Output the (x, y) coordinate of the center of the cell containing the given text.  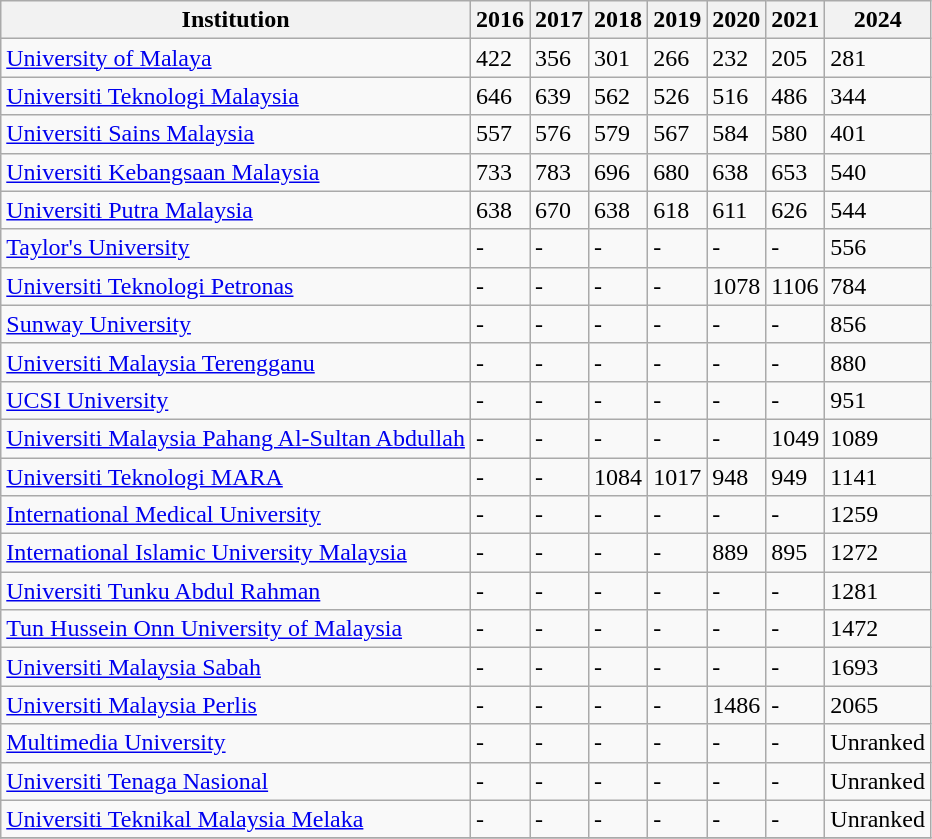
1084 (618, 477)
526 (678, 96)
281 (878, 58)
UCSI University (236, 400)
356 (560, 58)
584 (736, 134)
557 (500, 134)
895 (796, 553)
Sunway University (236, 324)
Institution (236, 20)
639 (560, 96)
2021 (796, 20)
556 (878, 248)
670 (560, 210)
Universiti Malaysia Pahang Al-Sultan Abdullah (236, 438)
International Medical University (236, 515)
401 (878, 134)
653 (796, 172)
544 (878, 210)
Universiti Sains Malaysia (236, 134)
Universiti Teknikal Malaysia Melaka (236, 819)
856 (878, 324)
1049 (796, 438)
Universiti Teknologi Malaysia (236, 96)
2016 (500, 20)
Universiti Putra Malaysia (236, 210)
1272 (878, 553)
Universiti Teknologi Petronas (236, 286)
1106 (796, 286)
1281 (878, 591)
2024 (878, 20)
University of Malaya (236, 58)
2018 (618, 20)
1078 (736, 286)
2019 (678, 20)
562 (618, 96)
880 (878, 362)
611 (736, 210)
646 (500, 96)
205 (796, 58)
696 (618, 172)
1141 (878, 477)
889 (736, 553)
1089 (878, 438)
949 (796, 477)
576 (560, 134)
567 (678, 134)
2017 (560, 20)
783 (560, 172)
516 (736, 96)
1486 (736, 705)
951 (878, 400)
2020 (736, 20)
Universiti Teknologi MARA (236, 477)
232 (736, 58)
International Islamic University Malaysia (236, 553)
Universiti Malaysia Sabah (236, 667)
486 (796, 96)
2065 (878, 705)
266 (678, 58)
Tun Hussein Onn University of Malaysia (236, 629)
784 (878, 286)
1017 (678, 477)
Multimedia University (236, 743)
1693 (878, 667)
948 (736, 477)
Universiti Kebangsaan Malaysia (236, 172)
1472 (878, 629)
540 (878, 172)
344 (878, 96)
301 (618, 58)
1259 (878, 515)
Universiti Tunku Abdul Rahman (236, 591)
626 (796, 210)
618 (678, 210)
733 (500, 172)
Universiti Tenaga Nasional (236, 781)
Taylor's University (236, 248)
Universiti Malaysia Perlis (236, 705)
680 (678, 172)
422 (500, 58)
Universiti Malaysia Terengganu (236, 362)
580 (796, 134)
579 (618, 134)
